Return (X, Y) of the center of cell containing provided text 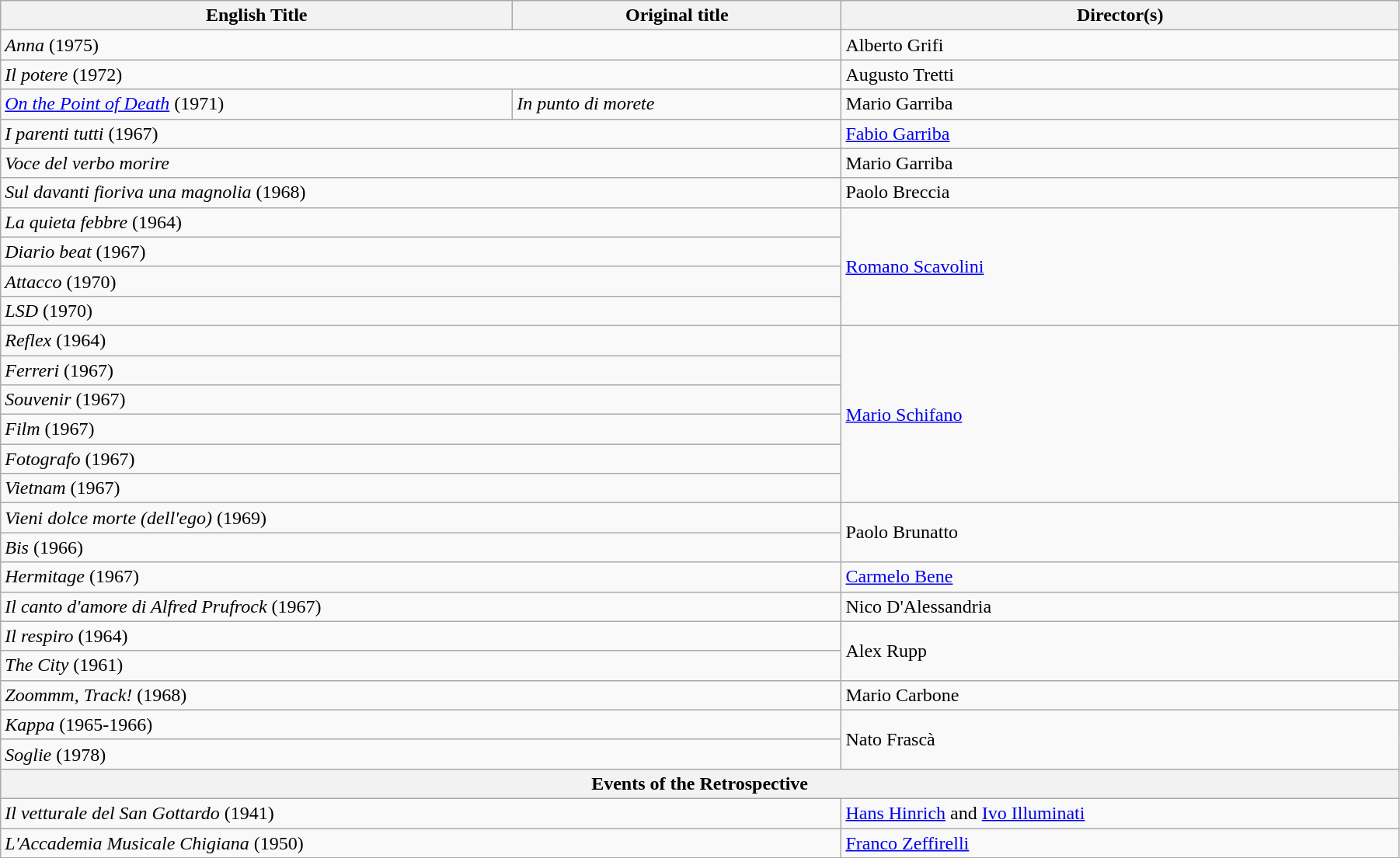
English Title (256, 16)
L'Accademia Musicale Chigiana (1950) (421, 842)
Kappa (1965-1966) (421, 724)
Attacco (1970) (421, 281)
Vieni dolce morte (dell'ego) (1969) (421, 518)
Nato Frascà (1120, 739)
Bis (1966) (421, 547)
Franco Zeffirelli (1120, 842)
I parenti tutti (1967) (421, 134)
Carmelo Bene (1120, 577)
Romano Scavolini (1120, 266)
Mario Schifano (1120, 414)
Il canto d'amore di Alfred Prufrock (1967) (421, 606)
Alex Rupp (1120, 651)
On the Point of Death (1971) (256, 104)
Nico D'Alessandria (1120, 606)
Film (1967) (421, 429)
Il vetturale del San Gottardo (1941) (421, 813)
Zoommm, Track! (1968) (421, 695)
LSD (1970) (421, 311)
Sul davanti fioriva una magnolia (1968) (421, 193)
Voce del verbo morire (421, 163)
Hermitage (1967) (421, 577)
Ferreri (1967) (421, 370)
Souvenir (1967) (421, 400)
Director(s) (1120, 16)
Diario beat (1967) (421, 252)
Mario Carbone (1120, 695)
Events of the Retrospective (700, 783)
Paolo Brunatto (1120, 533)
Il respiro (1964) (421, 636)
Alberto Grifi (1120, 45)
La quieta febbre (1964) (421, 222)
Il potere (1972) (421, 75)
Vietnam (1967) (421, 488)
Original title (677, 16)
Soglie (1978) (421, 754)
Fabio Garriba (1120, 134)
The City (1961) (421, 665)
Paolo Breccia (1120, 193)
Augusto Tretti (1120, 75)
Hans Hinrich and Ivo Illuminati (1120, 813)
Anna (1975) (421, 45)
Reflex (1964) (421, 340)
Fotografo (1967) (421, 459)
In punto di morete (677, 104)
